For the text-containing cell, return its midpoint in (X, Y) coordinate format. 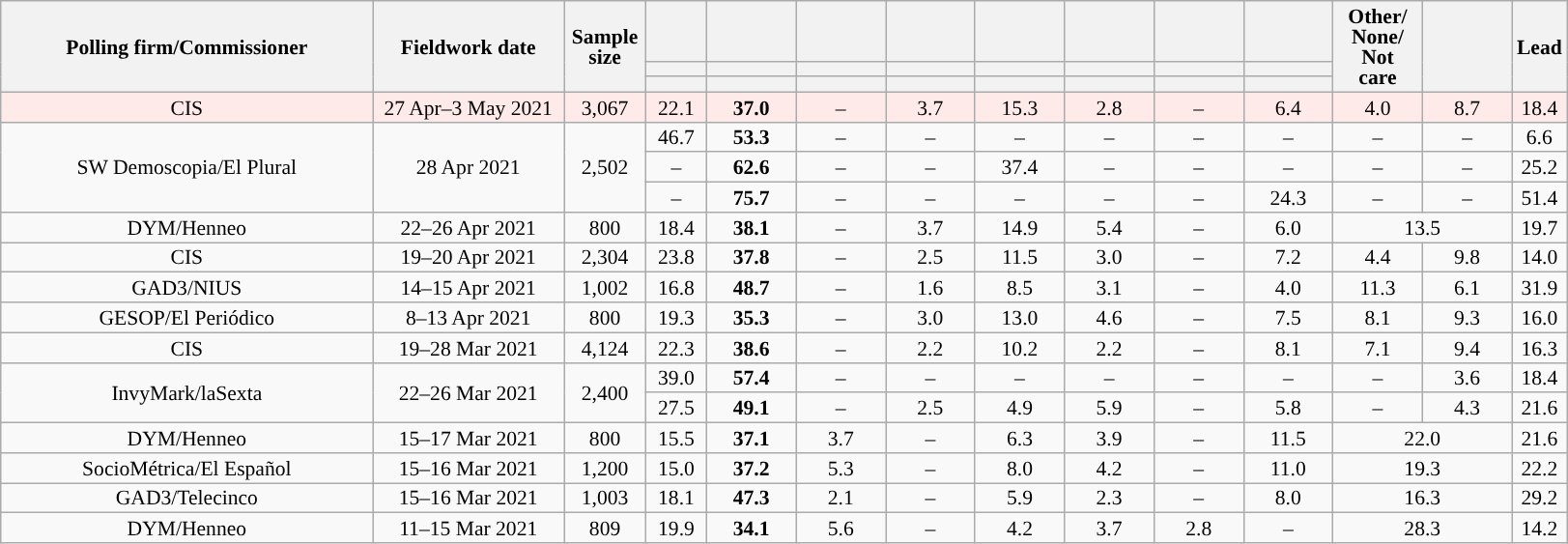
2,304 (605, 257)
Other/None/Notcare (1378, 46)
11.3 (1378, 288)
53.3 (752, 137)
23.8 (676, 257)
22.0 (1422, 439)
5.3 (841, 468)
4.4 (1378, 257)
22–26 Mar 2021 (469, 392)
9.4 (1467, 348)
13.0 (1020, 317)
15.5 (676, 439)
19.7 (1540, 228)
3.6 (1467, 377)
4,124 (605, 348)
1.6 (929, 288)
4.3 (1467, 408)
6.6 (1540, 137)
13.5 (1422, 228)
2.3 (1109, 499)
37.1 (752, 439)
35.3 (752, 317)
11.0 (1289, 468)
19.9 (676, 528)
3,067 (605, 106)
49.1 (752, 408)
1,003 (605, 499)
29.2 (1540, 499)
10.2 (1020, 348)
809 (605, 528)
16.0 (1540, 317)
37.4 (1020, 168)
22.1 (676, 106)
19–20 Apr 2021 (469, 257)
19–28 Mar 2021 (469, 348)
9.8 (1467, 257)
18.1 (676, 499)
34.1 (752, 528)
16.8 (676, 288)
6.1 (1467, 288)
InvyMark/laSexta (187, 392)
8.7 (1467, 106)
51.4 (1540, 197)
39.0 (676, 377)
22.2 (1540, 468)
Polling firm/Commissioner (187, 46)
4.6 (1109, 317)
5.8 (1289, 408)
24.3 (1289, 197)
15–17 Mar 2021 (469, 439)
1,200 (605, 468)
37.2 (752, 468)
47.3 (752, 499)
22.3 (676, 348)
37.0 (752, 106)
Sample size (605, 46)
25.2 (1540, 168)
3.1 (1109, 288)
11–15 Mar 2021 (469, 528)
28.3 (1422, 528)
7.5 (1289, 317)
Lead (1540, 46)
GAD3/Telecinco (187, 499)
8.5 (1020, 288)
37.8 (752, 257)
28 Apr 2021 (469, 166)
7.1 (1378, 348)
5.6 (841, 528)
15.0 (676, 468)
38.1 (752, 228)
14.2 (1540, 528)
GAD3/NIUS (187, 288)
48.7 (752, 288)
1,002 (605, 288)
5.4 (1109, 228)
57.4 (752, 377)
GESOP/El Periódico (187, 317)
SW Demoscopia/El Plural (187, 166)
6.0 (1289, 228)
Fieldwork date (469, 46)
3.9 (1109, 439)
SocioMétrica/El Español (187, 468)
2,400 (605, 392)
46.7 (676, 137)
31.9 (1540, 288)
27.5 (676, 408)
9.3 (1467, 317)
62.6 (752, 168)
2,502 (605, 166)
27 Apr–3 May 2021 (469, 106)
14.9 (1020, 228)
4.9 (1020, 408)
38.6 (752, 348)
14–15 Apr 2021 (469, 288)
8–13 Apr 2021 (469, 317)
15.3 (1020, 106)
22–26 Apr 2021 (469, 228)
6.3 (1020, 439)
2.1 (841, 499)
14.0 (1540, 257)
6.4 (1289, 106)
7.2 (1289, 257)
75.7 (752, 197)
